Pinpoint the cell where the given text exists, returning its (X, Y) midpoint coordinate. 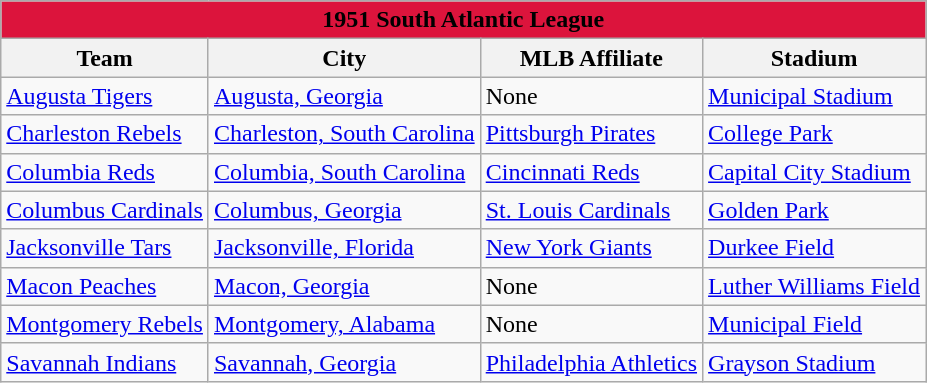
Charleston, South Carolina (344, 134)
Montgomery, Alabama (344, 324)
Jacksonville, Florida (344, 248)
Municipal Field (814, 324)
Golden Park (814, 210)
Macon Peaches (105, 286)
College Park (814, 134)
Capital City Stadium (814, 172)
Columbia, South Carolina (344, 172)
St. Louis Cardinals (591, 210)
MLB Affiliate (591, 58)
Cincinnati Reds (591, 172)
Augusta Tigers (105, 96)
Durkee Field (814, 248)
Stadium (814, 58)
Columbia Reds (105, 172)
Jacksonville Tars (105, 248)
City (344, 58)
Philadelphia Athletics (591, 362)
Charleston Rebels (105, 134)
Macon, Georgia (344, 286)
Columbus, Georgia (344, 210)
Municipal Stadium (814, 96)
1951 South Atlantic League (464, 20)
Luther Williams Field (814, 286)
Augusta, Georgia (344, 96)
Grayson Stadium (814, 362)
Columbus Cardinals (105, 210)
Team (105, 58)
Savannah Indians (105, 362)
New York Giants (591, 248)
Montgomery Rebels (105, 324)
Savannah, Georgia (344, 362)
Pittsburgh Pirates (591, 134)
